Return the (x, y) coordinate for the center point of the cell that contains the specified text.  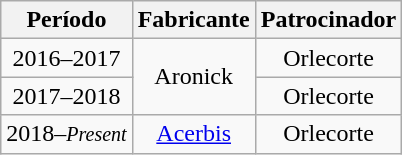
Aronick (194, 77)
2017–2018 (66, 96)
Patrocinador (328, 20)
2018–Present (66, 134)
2016–2017 (66, 58)
Fabricante (194, 20)
Acerbis (194, 134)
Período (66, 20)
